Scan for the cell matching the given text and deliver its (x, y) coordinate at center. 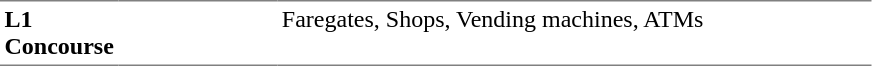
L1Concourse (59, 33)
Faregates, Shops, Vending machines, ATMs (574, 33)
